Pinpoint the cell where the given text exists, returning its (x, y) midpoint coordinate. 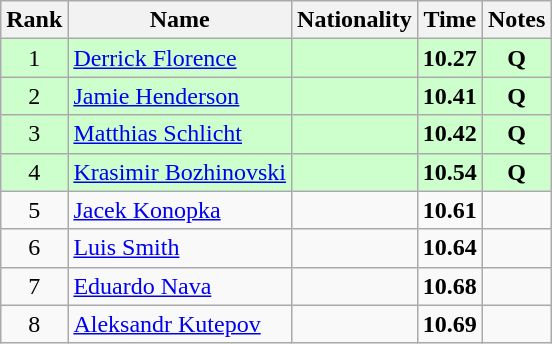
Jamie Henderson (180, 96)
2 (34, 96)
8 (34, 324)
4 (34, 172)
Time (450, 20)
6 (34, 248)
Notes (516, 20)
Krasimir Bozhinovski (180, 172)
3 (34, 134)
10.41 (450, 96)
Jacek Konopka (180, 210)
10.61 (450, 210)
Derrick Florence (180, 58)
10.42 (450, 134)
Rank (34, 20)
10.54 (450, 172)
10.27 (450, 58)
Matthias Schlicht (180, 134)
Nationality (355, 20)
Aleksandr Kutepov (180, 324)
7 (34, 286)
10.68 (450, 286)
5 (34, 210)
Luis Smith (180, 248)
1 (34, 58)
10.64 (450, 248)
10.69 (450, 324)
Eduardo Nava (180, 286)
Name (180, 20)
